Determine the [x, y] coordinate at the center of the cell enclosing the given text.  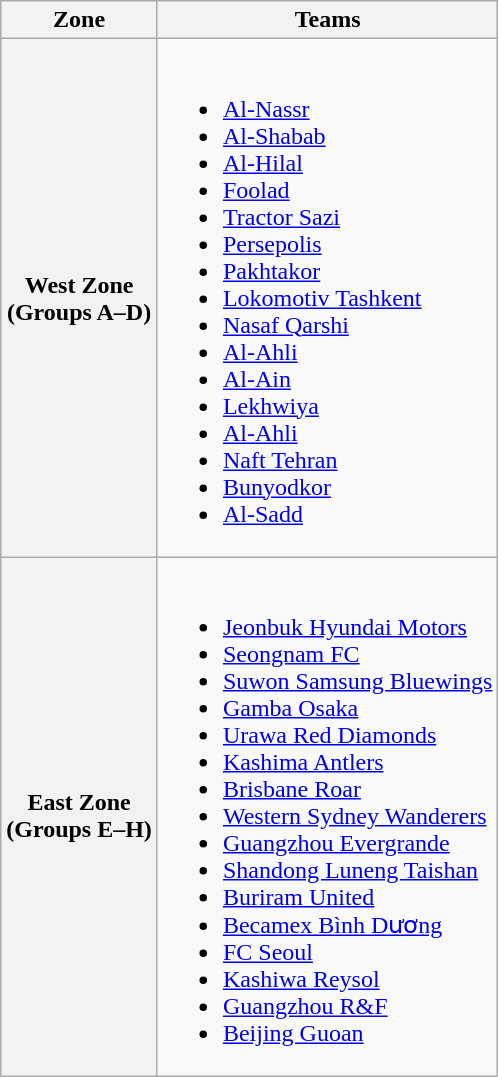
Zone [80, 20]
Teams [327, 20]
East Zone(Groups E–H) [80, 817]
West Zone(Groups A–D) [80, 298]
